For the text-containing cell, return its midpoint in [X, Y] coordinate format. 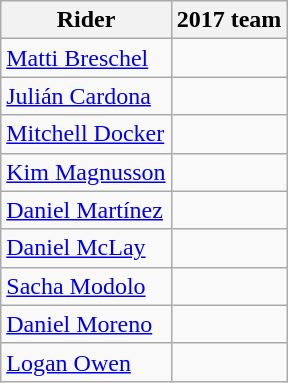
Julián Cardona [86, 96]
Mitchell Docker [86, 134]
2017 team [229, 20]
Logan Owen [86, 362]
Daniel Martínez [86, 210]
Rider [86, 20]
Daniel Moreno [86, 324]
Kim Magnusson [86, 172]
Sacha Modolo [86, 286]
Matti Breschel [86, 58]
Daniel McLay [86, 248]
